Return the (x, y) coordinate for the center point of the cell that contains the specified text.  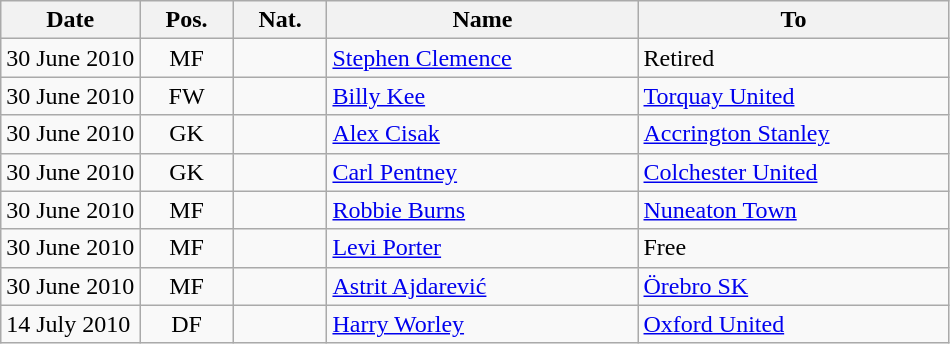
14 July 2010 (70, 324)
Accrington Stanley (794, 134)
Robbie Burns (482, 210)
Astrit Ajdarević (482, 286)
Örebro SK (794, 286)
Free (794, 248)
To (794, 20)
Nuneaton Town (794, 210)
Nat. (280, 20)
Oxford United (794, 324)
Pos. (187, 20)
Harry Worley (482, 324)
Levi Porter (482, 248)
Alex Cisak (482, 134)
Colchester United (794, 172)
Torquay United (794, 96)
Date (70, 20)
Billy Kee (482, 96)
DF (187, 324)
FW (187, 96)
Carl Pentney (482, 172)
Name (482, 20)
Stephen Clemence (482, 58)
Retired (794, 58)
